Provide the (X, Y) coordinate of the cell's center where the given text is located.  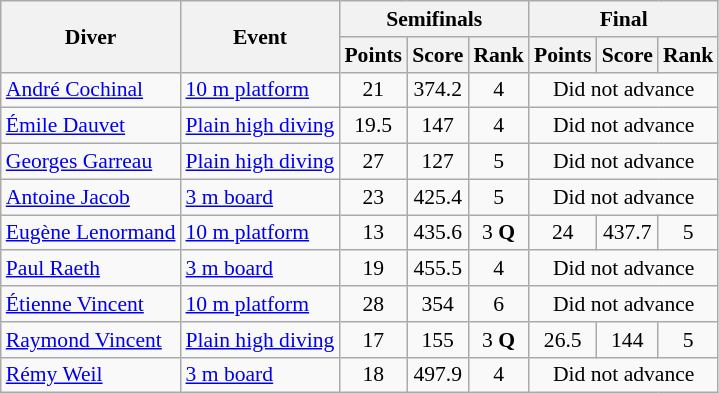
21 (373, 90)
455.5 (438, 269)
Eugène Lenormand (91, 233)
Diver (91, 36)
354 (438, 304)
425.4 (438, 197)
28 (373, 304)
Semifinals (434, 19)
Paul Raeth (91, 269)
27 (373, 162)
6 (498, 304)
374.2 (438, 90)
497.9 (438, 375)
147 (438, 126)
437.7 (628, 233)
Antoine Jacob (91, 197)
André Cochinal (91, 90)
Émile Dauvet (91, 126)
127 (438, 162)
Raymond Vincent (91, 340)
17 (373, 340)
13 (373, 233)
18 (373, 375)
26.5 (563, 340)
Étienne Vincent (91, 304)
435.6 (438, 233)
144 (628, 340)
Georges Garreau (91, 162)
23 (373, 197)
24 (563, 233)
155 (438, 340)
Final (624, 19)
19.5 (373, 126)
Rémy Weil (91, 375)
19 (373, 269)
Event (260, 36)
